Extract the [x, y] coordinate from the center of the cell holding the provided text.  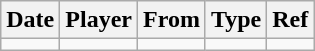
Player [99, 20]
Ref [290, 20]
From [171, 20]
Date [30, 20]
Type [236, 20]
